Pinpoint the cell where the given text exists, returning its [x, y] midpoint coordinate. 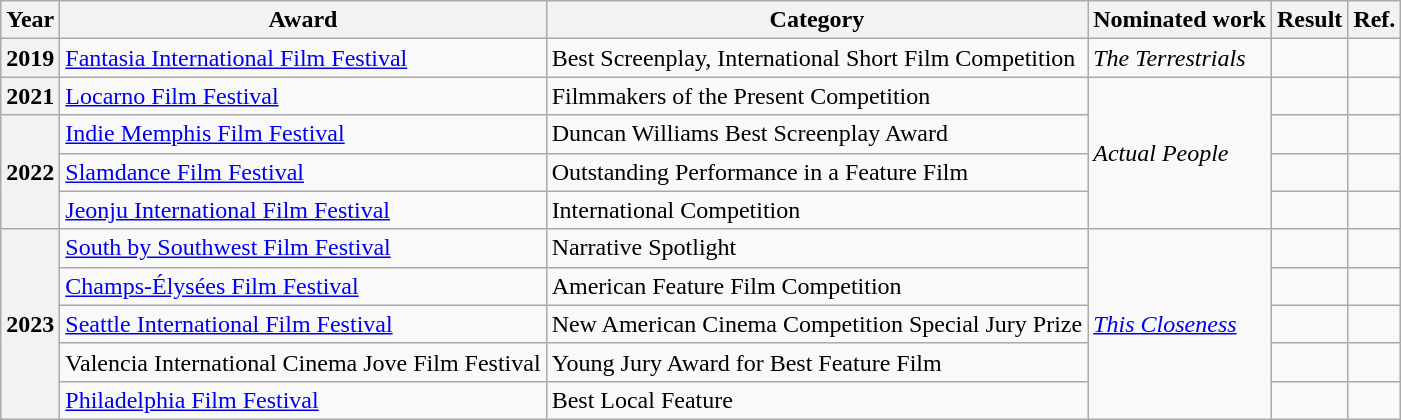
Jeonju International Film Festival [303, 210]
Valencia International Cinema Jove Film Festival [303, 362]
South by Southwest Film Festival [303, 248]
Fantasia International Film Festival [303, 58]
Duncan Williams Best Screenplay Award [817, 134]
Philadelphia Film Festival [303, 400]
Best Local Feature [817, 400]
Actual People [1180, 153]
Award [303, 20]
Ref. [1374, 20]
This Closeness [1180, 324]
Category [817, 20]
The Terrestrials [1180, 58]
2022 [30, 172]
Champs-Élysées Film Festival [303, 286]
2023 [30, 324]
Best Screenplay, International Short Film Competition [817, 58]
2021 [30, 96]
American Feature Film Competition [817, 286]
Result [1309, 20]
Locarno Film Festival [303, 96]
Narrative Spotlight [817, 248]
Young Jury Award for Best Feature Film [817, 362]
Filmmakers of the Present Competition [817, 96]
2019 [30, 58]
Seattle International Film Festival [303, 324]
New American Cinema Competition Special Jury Prize [817, 324]
Slamdance Film Festival [303, 172]
International Competition [817, 210]
Outstanding Performance in a Feature Film [817, 172]
Year [30, 20]
Nominated work [1180, 20]
Indie Memphis Film Festival [303, 134]
